Pinpoint the cell where the given text exists, returning its [X, Y] midpoint coordinate. 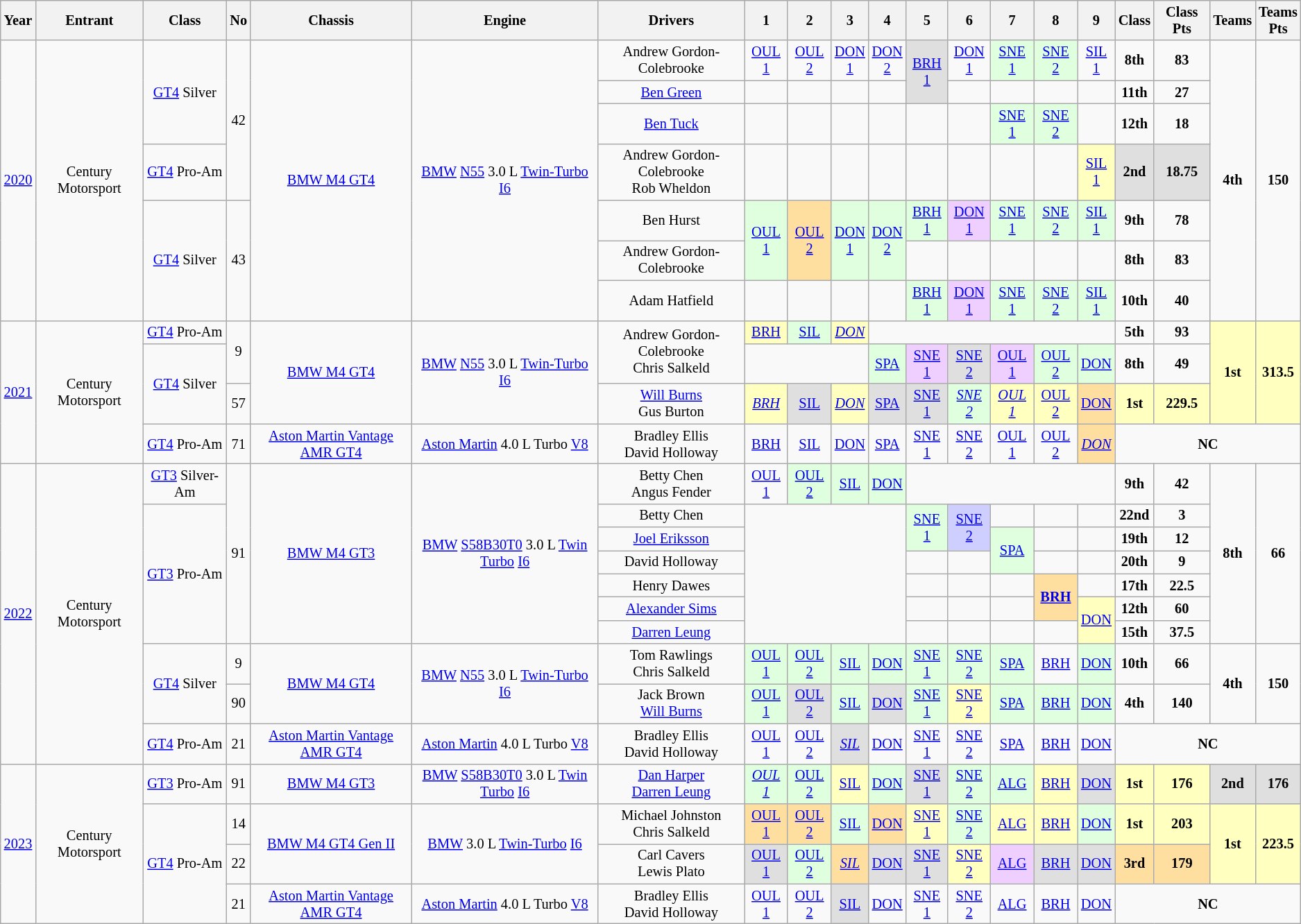
203 [1182, 823]
Andrew Gordon-Colebrooke Rob Wheldon [672, 172]
Michael Johnston Chris Salkeld [672, 823]
Adam Hatfield [672, 300]
2022 [18, 613]
Joel Eriksson [672, 539]
GT3 Silver-Am [185, 484]
22nd [1134, 515]
60 [1182, 608]
6 [969, 20]
Tom Rawlings Chris Salkeld [672, 664]
223.5 [1278, 844]
Ben Tuck [672, 123]
Engine [505, 20]
Drivers [672, 20]
18 [1182, 123]
71 [239, 444]
Alexander Sims [672, 608]
22 [239, 864]
BMW M4 GT4 Gen II [331, 844]
3rd [1134, 864]
2023 [18, 844]
229.5 [1182, 404]
93 [1182, 332]
22.5 [1182, 585]
5th [1134, 332]
40 [1182, 300]
Teams [1233, 20]
179 [1182, 864]
Carl Cavers Lewis Plato [672, 864]
Entrant [89, 20]
Dan Harper Darren Leung [672, 784]
Year [18, 20]
Betty Chen [672, 515]
4 [887, 20]
Jack Brown Will Burns [672, 703]
20th [1134, 562]
90 [239, 703]
Will Burns Gus Burton [672, 404]
313.5 [1278, 372]
David Holloway [672, 562]
BMW 3.0 L Twin-Turbo I6 [505, 844]
27 [1182, 92]
7 [1012, 20]
49 [1182, 363]
Ben Green [672, 92]
TeamsPts [1278, 20]
Chassis [331, 20]
19th [1134, 539]
Andrew Gordon-Colebrooke Chris Salkeld [672, 352]
Class Pts [1182, 20]
8 [1056, 20]
No [239, 20]
43 [239, 261]
1 [766, 20]
Henry Dawes [672, 585]
15th [1134, 632]
Ben Hurst [672, 221]
2021 [18, 393]
18.75 [1182, 172]
78 [1182, 221]
12 [1182, 539]
11th [1134, 92]
Darren Leung [672, 632]
Betty Chen Angus Fender [672, 484]
57 [239, 404]
37.5 [1182, 632]
2020 [18, 180]
2 [809, 20]
140 [1182, 703]
17th [1134, 585]
5 [927, 20]
14 [239, 823]
